Return the (X, Y) coordinate for the center point of the cell that contains the specified text.  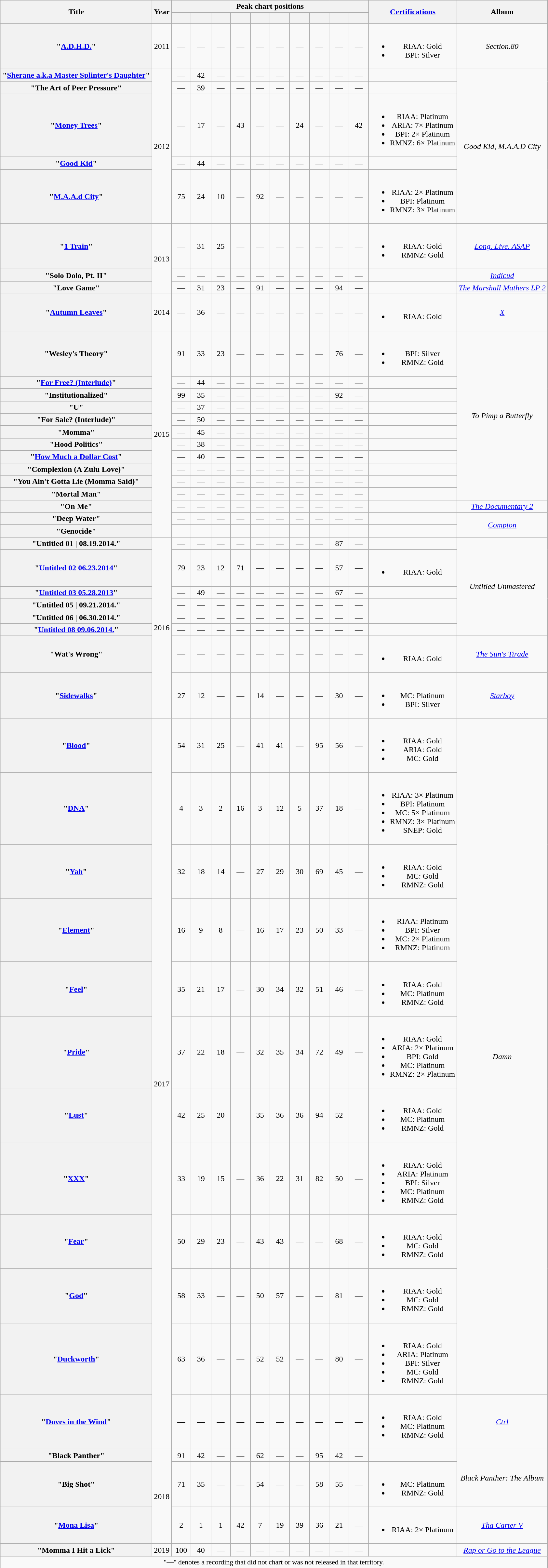
Long. Live. ASAP (502, 246)
"Lust" (76, 1115)
"XXX" (76, 1178)
"Feel" (76, 989)
Untitled Unmastered (502, 587)
"Untitled 05 | 09.21.2014." (76, 605)
"Solo Dolo, Pt. II" (76, 275)
BPI: SilverRMNZ: Gold (412, 353)
"Doves in the Wind" (76, 1422)
Ctrl (502, 1422)
2012 (162, 146)
"Element" (76, 930)
"For Free? (Interlude)" (76, 382)
"U" (76, 407)
"How Much a Dollar Cost" (76, 457)
"For Sale? (Interlude)" (76, 419)
"Genocide" (76, 531)
"Untitled 02 06.23.2014" (76, 568)
"Wat's Wrong" (76, 654)
Damn (502, 1056)
RIAA: GoldARIA: PlatinumBPI: SilverMC: GoldRMNZ: Gold (412, 1359)
69 (319, 871)
"Money Trees" (76, 126)
8 (221, 930)
RIAA: GoldRMNZ: Gold (412, 246)
99 (181, 395)
68 (339, 1242)
72 (319, 1052)
"You Ain't Gotta Lie (Momma Said)" (76, 482)
"Mortal Man" (76, 494)
The Documentary 2 (502, 506)
Compton (502, 525)
20 (221, 1115)
MC: PlatinumRMNZ: Gold (412, 1484)
RIAA: 3× PlatinumBPI: PlatinumMC: 5× PlatinumRMNZ: 3× PlatinumSNEP: Gold (412, 808)
4 (181, 808)
RIAA: GoldARIA: PlatinumBPI: SilverMC: PlatinumRMNZ: Gold (412, 1178)
Rap or Go to the League (502, 1550)
2019 (162, 1550)
67 (339, 592)
63 (181, 1359)
"Fear" (76, 1242)
Tha Carter V (502, 1525)
RIAA: 2× Platinum (412, 1525)
46 (339, 989)
Album (502, 12)
"DNA" (76, 808)
"Wesley's Theory" (76, 353)
X (502, 312)
81 (339, 1296)
"Hood Politics" (76, 444)
"God" (76, 1296)
76 (339, 353)
38 (201, 444)
"—" denotes a recording that did not chart or was not released in that territory. (274, 1562)
"A.D.H.D." (76, 46)
RIAA: 2× PlatinumBPI: PlatinumRMNZ: 3× Platinum (412, 196)
Title (76, 12)
Starboy (502, 695)
"M.A.A.d City" (76, 196)
2016 (162, 628)
"Duckworth" (76, 1359)
"Mona Lisa" (76, 1525)
Good Kid, M.A.A.D City (502, 146)
RIAA: GoldARIA: GoldMC: Gold (412, 745)
"Sidewalks" (76, 695)
"Momma I Hit a Lick" (76, 1550)
"Love Game" (76, 288)
80 (339, 1359)
"Institutionalized" (76, 395)
To Pimp a Butterfly (502, 416)
"Blood" (76, 745)
"Sherane a.k.a Master Splinter's Daughter" (76, 75)
"Momma" (76, 432)
"Complexion (A Zulu Love)" (76, 469)
2011 (162, 46)
Year (162, 12)
RIAA: PlatinumBPI: SilverMC: 2× PlatinumRMNZ: Platinum (412, 930)
Indicud (502, 275)
79 (181, 568)
75 (181, 196)
The Sun's Tirade (502, 654)
RIAA: GoldARIA: 2× PlatinumBPI: GoldMC: PlatinumRMNZ: 2× Platinum (412, 1052)
5 (300, 808)
2017 (162, 1083)
"On Me" (76, 506)
Black Panther: The Album (502, 1478)
2013 (162, 259)
"Untitled 06 | 06.30.2014." (76, 617)
"Untitled 08 09.06.2014." (76, 630)
2014 (162, 312)
"Untitled 01 | 08.19.2014." (76, 543)
"Big Shot" (76, 1484)
7 (260, 1525)
9 (201, 930)
100 (181, 1550)
MC: PlatinumBPI: Silver (412, 695)
56 (339, 745)
"The Art of Peer Pressure" (76, 88)
62 (260, 1455)
The Marshall Mathers LP 2 (502, 288)
Certifications (412, 12)
RIAA: GoldBPI: Silver (412, 46)
55 (339, 1484)
87 (339, 543)
10 (221, 196)
"Deep Water" (76, 519)
2018 (162, 1496)
"1 Train" (76, 246)
51 (319, 989)
82 (319, 1178)
"Autumn Leaves" (76, 312)
2015 (162, 434)
"Good Kid" (76, 163)
"Pride" (76, 1052)
Peak chart positions (270, 7)
RIAA: PlatinumARIA: 7× PlatinumBPI: 2× PlatinumRMNZ: 6× Platinum (412, 126)
Section.80 (502, 46)
15 (221, 1178)
"Yah" (76, 871)
"Untitled 03 05.28.2013" (76, 592)
"Black Panther" (76, 1455)
